Return (X, Y) of the center of cell containing provided text 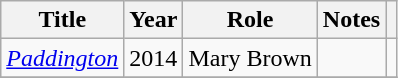
Mary Brown (250, 58)
Year (154, 20)
Role (250, 20)
2014 (154, 58)
Notes (351, 20)
Paddington (62, 58)
Title (62, 20)
